Identify which cell holds the provided text, then report its [X, Y] central coordinate. 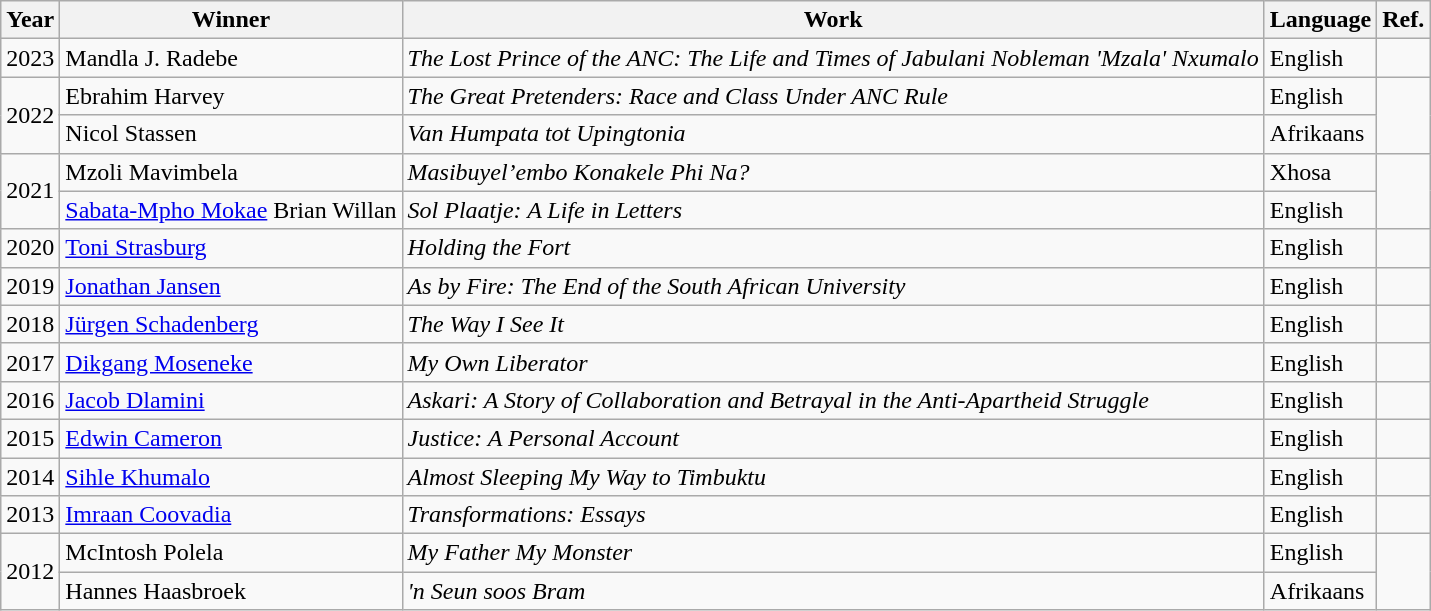
The Way I See It [833, 324]
The Great Pretenders: Race and Class Under ANC Rule [833, 96]
My Own Liberator [833, 362]
Masibuyel’embo Konakele Phi Na? [833, 172]
Sihle Khumalo [231, 477]
Van Humpata tot Upingtonia [833, 134]
Askari: A Story of Collaboration and Betrayal in the Anti-Apartheid Struggle [833, 400]
2019 [30, 286]
2022 [30, 115]
Hannes Haasbroek [231, 591]
2015 [30, 438]
Imraan Coovadia [231, 515]
2021 [30, 191]
2023 [30, 58]
Xhosa [1320, 172]
2017 [30, 362]
Ebrahim Harvey [231, 96]
2013 [30, 515]
My Father My Monster [833, 553]
Sol Plaatje: A Life in Letters [833, 210]
2020 [30, 248]
Jacob Dlamini [231, 400]
Ref. [1404, 20]
Transformations: Essays [833, 515]
2016 [30, 400]
As by Fire: The End of the South African University [833, 286]
Jonathan Jansen [231, 286]
Edwin Cameron [231, 438]
The Lost Prince of the ANC: The Life and Times of Jabulani Nobleman 'Mzala' Nxumalo [833, 58]
McIntosh Polela [231, 553]
Work [833, 20]
2012 [30, 572]
Year [30, 20]
Sabata-Mpho Mokae Brian Willan [231, 210]
2014 [30, 477]
Language [1320, 20]
2018 [30, 324]
Mzoli Mavimbela [231, 172]
'n Seun soos Bram [833, 591]
Justice: A Personal Account [833, 438]
Toni Strasburg [231, 248]
Holding the Fort [833, 248]
Winner [231, 20]
Jürgen Schadenberg [231, 324]
Nicol Stassen [231, 134]
Dikgang Moseneke [231, 362]
Mandla J. Radebe [231, 58]
Almost Sleeping My Way to Timbuktu [833, 477]
